Capture the cell that displays the provided text and extract its (X, Y) central coordinate. 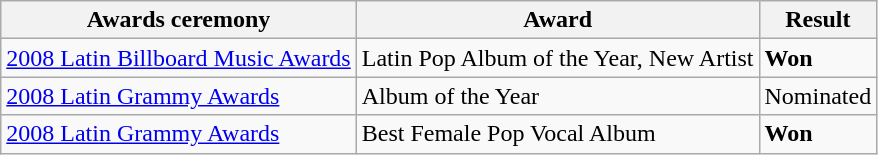
Latin Pop Album of the Year, New Artist (558, 58)
2008 Latin Billboard Music Awards (179, 58)
Best Female Pop Vocal Album (558, 134)
Award (558, 20)
Awards ceremony (179, 20)
Nominated (818, 96)
Result (818, 20)
Album of the Year (558, 96)
